Detect which cell encompasses the target text, then output its (x, y) center coordinate. 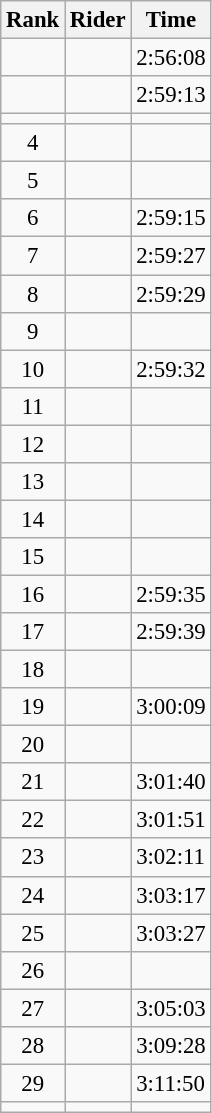
15 (33, 557)
16 (33, 594)
2:59:13 (171, 95)
2:59:35 (171, 594)
17 (33, 632)
5 (33, 181)
29 (33, 1083)
22 (33, 820)
2:59:39 (171, 632)
14 (33, 519)
3:03:17 (171, 895)
Rank (33, 20)
3:11:50 (171, 1083)
9 (33, 331)
28 (33, 1046)
2:59:32 (171, 369)
21 (33, 782)
18 (33, 670)
8 (33, 294)
13 (33, 482)
3:00:09 (171, 707)
3:02:11 (171, 858)
26 (33, 970)
2:56:08 (171, 58)
6 (33, 219)
2:59:15 (171, 219)
3:05:03 (171, 1008)
20 (33, 745)
2:59:29 (171, 294)
24 (33, 895)
7 (33, 256)
23 (33, 858)
Time (171, 20)
3:09:28 (171, 1046)
27 (33, 1008)
11 (33, 406)
25 (33, 933)
19 (33, 707)
3:01:40 (171, 782)
3:01:51 (171, 820)
10 (33, 369)
3:03:27 (171, 933)
12 (33, 444)
2:59:27 (171, 256)
Rider (98, 20)
4 (33, 143)
